Extract the [x, y] coordinate from the center of the cell holding the provided text.  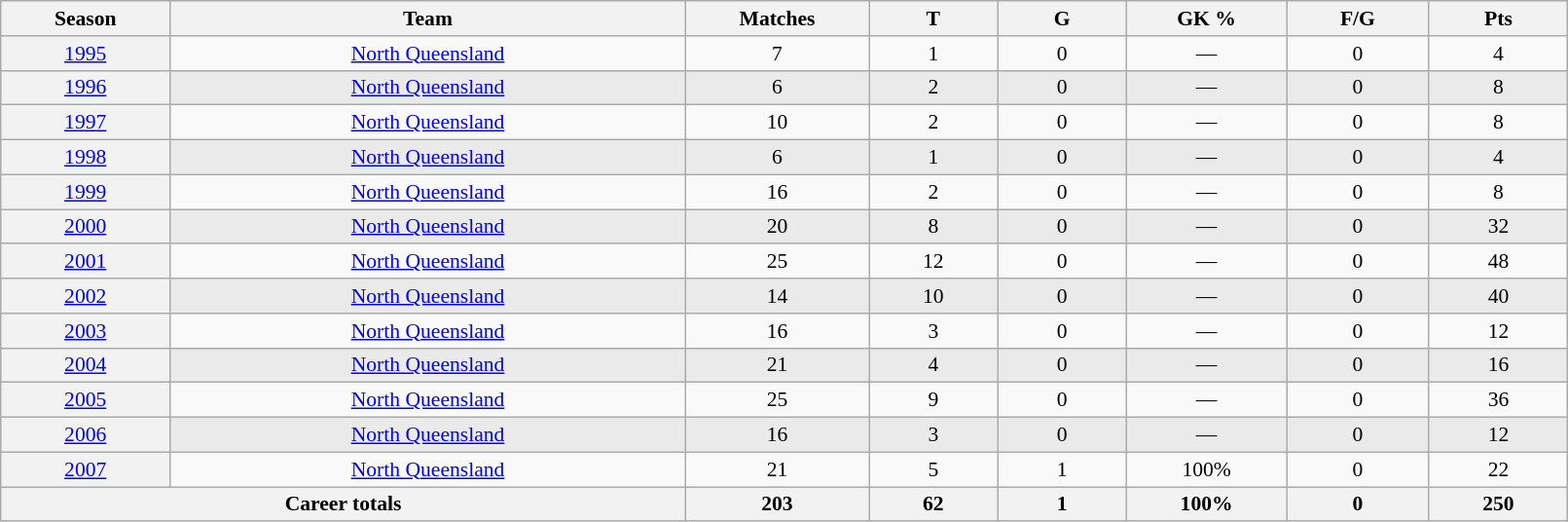
Career totals [344, 504]
2005 [86, 400]
2006 [86, 435]
Team [428, 19]
GK % [1206, 19]
1997 [86, 123]
1996 [86, 88]
2000 [86, 227]
2007 [86, 469]
9 [933, 400]
250 [1499, 504]
2003 [86, 331]
5 [933, 469]
G [1062, 19]
1995 [86, 54]
36 [1499, 400]
32 [1499, 227]
48 [1499, 262]
14 [777, 296]
2002 [86, 296]
Pts [1499, 19]
Season [86, 19]
20 [777, 227]
F/G [1358, 19]
62 [933, 504]
40 [1499, 296]
2001 [86, 262]
2004 [86, 365]
1999 [86, 192]
T [933, 19]
1998 [86, 158]
Matches [777, 19]
22 [1499, 469]
7 [777, 54]
203 [777, 504]
